Scan for the cell matching the given text and deliver its [x, y] coordinate at center. 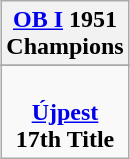
OB I 1951Champions [65, 34]
Újpest17th Title [65, 112]
